Detect which cell encompasses the target text, then output its (x, y) center coordinate. 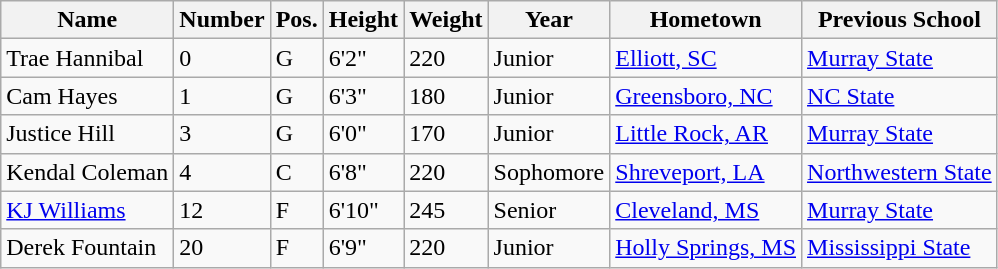
6'3" (363, 96)
20 (222, 248)
Height (363, 20)
Justice Hill (88, 134)
Northwestern State (900, 172)
Name (88, 20)
Year (549, 20)
Cleveland, MS (706, 210)
4 (222, 172)
6'2" (363, 58)
NC State (900, 96)
6'10" (363, 210)
0 (222, 58)
3 (222, 134)
KJ Williams (88, 210)
6'8" (363, 172)
Senior (549, 210)
12 (222, 210)
245 (446, 210)
Trae Hannibal (88, 58)
Kendal Coleman (88, 172)
170 (446, 134)
Sophomore (549, 172)
6'9" (363, 248)
Cam Hayes (88, 96)
Greensboro, NC (706, 96)
Mississippi State (900, 248)
Number (222, 20)
Pos. (296, 20)
180 (446, 96)
C (296, 172)
Little Rock, AR (706, 134)
Derek Fountain (88, 248)
Holly Springs, MS (706, 248)
Weight (446, 20)
Elliott, SC (706, 58)
Hometown (706, 20)
1 (222, 96)
Previous School (900, 20)
6'0" (363, 134)
Shreveport, LA (706, 172)
